Pinpoint the cell where the given text exists, returning its [x, y] midpoint coordinate. 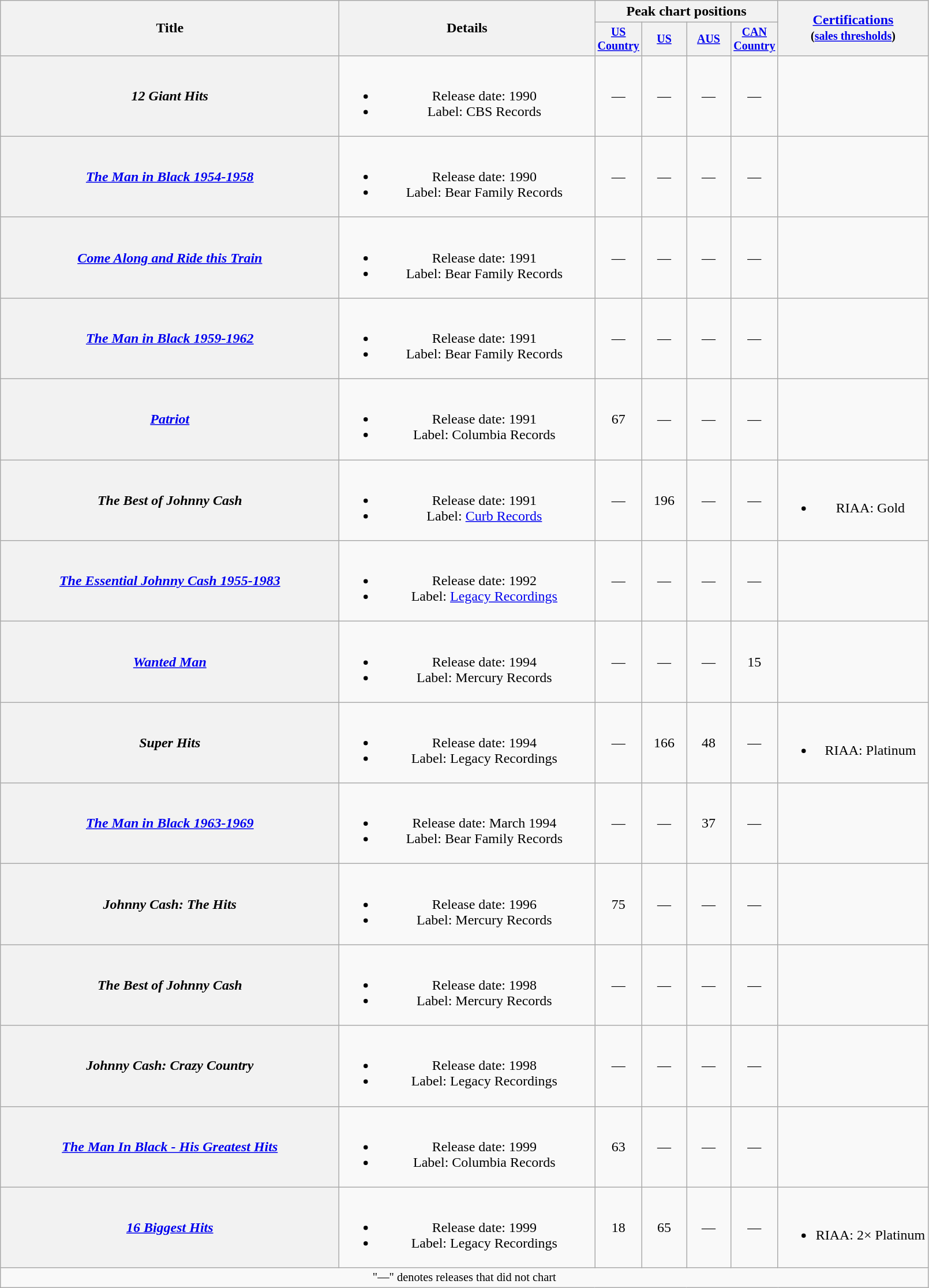
16 Biggest Hits [170, 1227]
RIAA: 2× Platinum [853, 1227]
Certifications(sales thresholds) [853, 28]
US [665, 39]
Come Along and Ride this Train [170, 257]
The Man in Black 1963-1969 [170, 823]
Peak chart positions [687, 12]
15 [754, 662]
Release date: 1999Label: Legacy Recordings [467, 1227]
CAN Country [754, 39]
Title [170, 28]
Release date: 1990Label: Bear Family Records [467, 177]
75 [619, 904]
166 [665, 743]
Release date: 1991Label: Columbia Records [467, 420]
Release date: 1999Label: Columbia Records [467, 1147]
Patriot [170, 420]
RIAA: Gold [853, 500]
37 [709, 823]
Release date: 1998Label: Legacy Recordings [467, 1066]
Johnny Cash: The Hits [170, 904]
AUS [709, 39]
196 [665, 500]
The Man in Black 1954-1958 [170, 177]
The Man In Black - His Greatest Hits [170, 1147]
Release date: March 1994Label: Bear Family Records [467, 823]
67 [619, 420]
Wanted Man [170, 662]
"—" denotes releases that did not chart [464, 1278]
Release date: 1990Label: CBS Records [467, 96]
Super Hits [170, 743]
Release date: 1991Label: Curb Records [467, 500]
Release date: 1994Label: Legacy Recordings [467, 743]
18 [619, 1227]
Release date: 1996Label: Mercury Records [467, 904]
63 [619, 1147]
48 [709, 743]
65 [665, 1227]
12 Giant Hits [170, 96]
Details [467, 28]
US Country [619, 39]
The Man in Black 1959-1962 [170, 338]
Release date: 1998Label: Mercury Records [467, 985]
Release date: 1992Label: Legacy Recordings [467, 581]
Johnny Cash: Crazy Country [170, 1066]
Release date: 1994Label: Mercury Records [467, 662]
RIAA: Platinum [853, 743]
The Essential Johnny Cash 1955-1983 [170, 581]
